Pinpoint the cell where the given text exists, returning its [X, Y] midpoint coordinate. 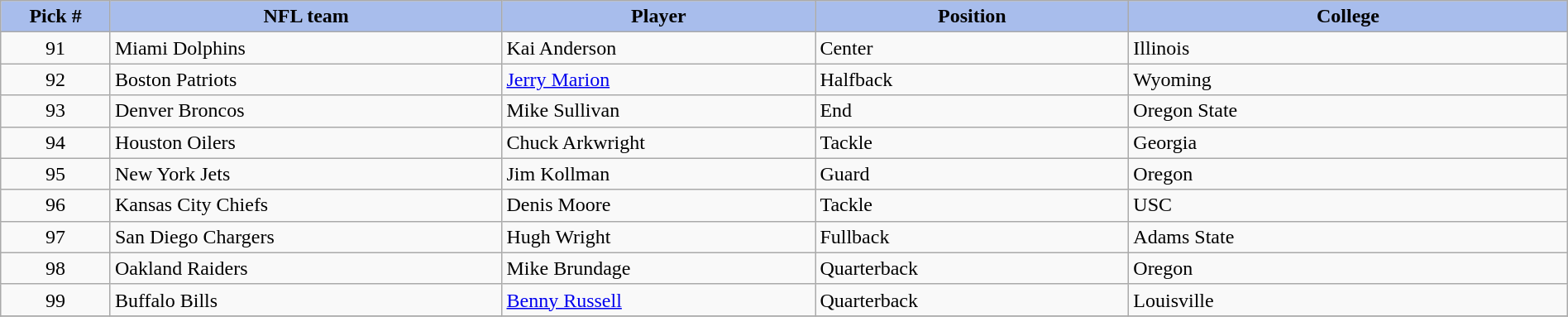
96 [56, 205]
95 [56, 174]
Halfback [973, 79]
Houston Oilers [306, 142]
Buffalo Bills [306, 300]
Center [973, 48]
USC [1348, 205]
Pick # [56, 17]
91 [56, 48]
Louisville [1348, 300]
Jim Kollman [658, 174]
Mike Brundage [658, 268]
Miami Dolphins [306, 48]
Chuck Arkwright [658, 142]
College [1348, 17]
Adams State [1348, 237]
Kansas City Chiefs [306, 205]
Boston Patriots [306, 79]
92 [56, 79]
Jerry Marion [658, 79]
Guard [973, 174]
94 [56, 142]
Denis Moore [658, 205]
97 [56, 237]
Benny Russell [658, 300]
Oregon State [1348, 111]
Denver Broncos [306, 111]
99 [56, 300]
Position [973, 17]
Mike Sullivan [658, 111]
New York Jets [306, 174]
NFL team [306, 17]
Georgia [1348, 142]
93 [56, 111]
Fullback [973, 237]
Oakland Raiders [306, 268]
San Diego Chargers [306, 237]
End [973, 111]
Illinois [1348, 48]
Kai Anderson [658, 48]
98 [56, 268]
Player [658, 17]
Hugh Wright [658, 237]
Wyoming [1348, 79]
